Provide the (X, Y) coordinate of the cell's center where the given text is located.  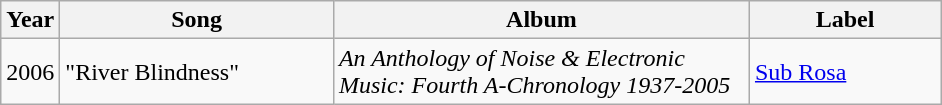
Label (844, 20)
An Anthology of Noise & Electronic Music: Fourth A-Chronology 1937-2005 (541, 72)
2006 (30, 72)
Year (30, 20)
Sub Rosa (844, 72)
Song (197, 20)
Album (541, 20)
"River Blindness" (197, 72)
